Provide the [x, y] coordinate of the cell's center where the given text is located.  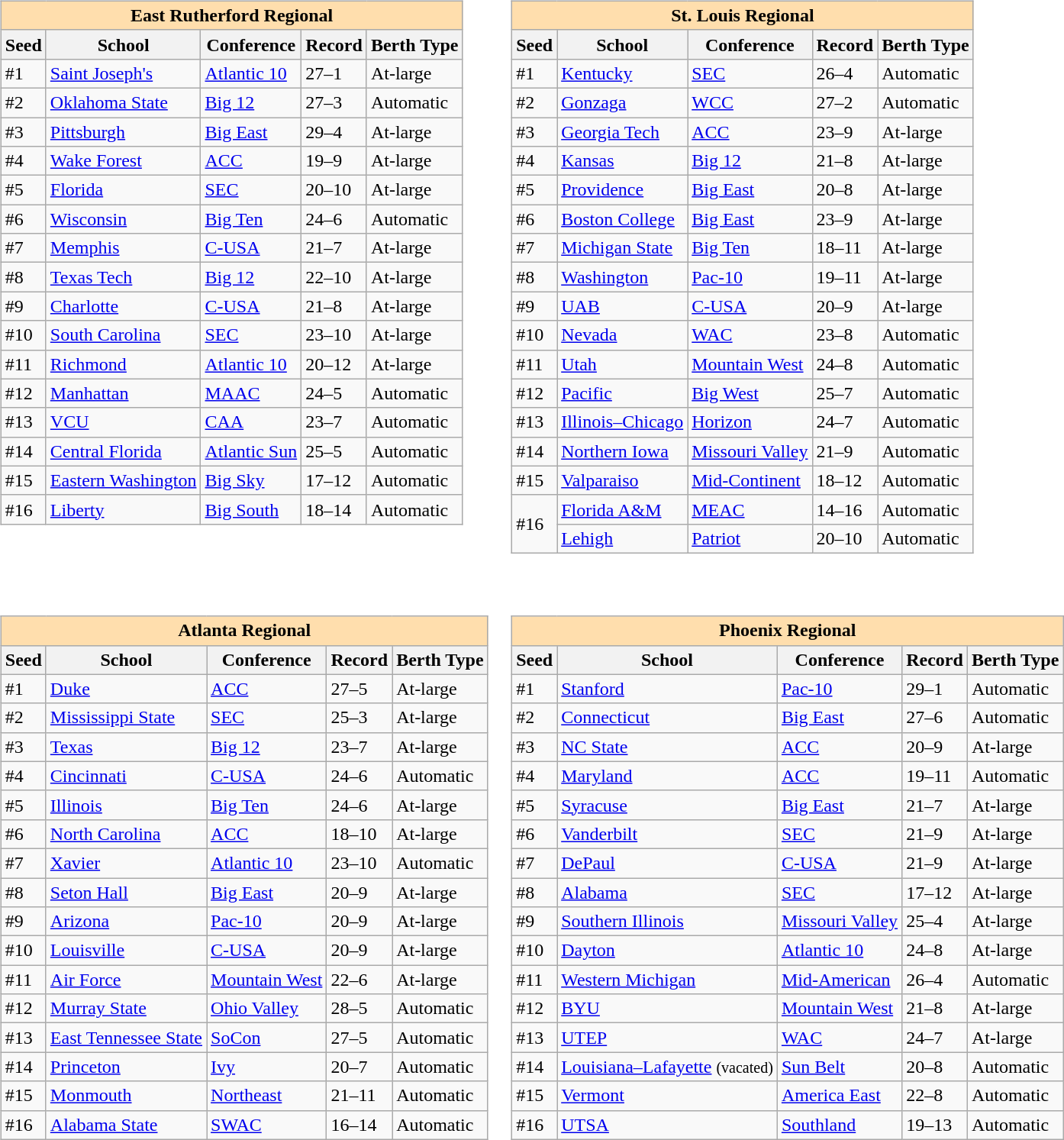
Wake Forest [124, 161]
Eastern Washington [124, 480]
Vermont [667, 1096]
Xavier [126, 863]
Sun Belt [840, 1067]
Georgia Tech [623, 132]
Vanderbilt [667, 834]
Florida A&M [623, 509]
22–8 [935, 1096]
Murray State [126, 1009]
Mississippi State [126, 718]
24–5 [334, 393]
Arizona [126, 922]
CAA [251, 422]
Louisiana–Lafayette (vacated) [667, 1067]
UTSA [667, 1125]
Big Sky [251, 480]
Patriot [750, 538]
20–7 [360, 1067]
Big South [251, 509]
Cincinnati [126, 776]
Charlotte [124, 306]
19–13 [935, 1125]
North Carolina [126, 834]
Manhattan [124, 393]
DePaul [667, 863]
Maryland [667, 776]
Syracuse [667, 805]
Illinois–Chicago [623, 422]
Kentucky [623, 73]
16–14 [360, 1125]
27–6 [935, 718]
BYU [667, 1009]
SoCon [267, 1038]
Oklahoma State [124, 102]
Louisville [126, 951]
18–12 [845, 480]
27–2 [845, 102]
UAB [623, 306]
27–1 [334, 73]
Illinois [126, 805]
23–8 [845, 335]
Saint Joseph's [124, 73]
Michigan State [623, 248]
NC State [667, 747]
25–5 [334, 451]
St. Louis Regional [743, 15]
Southern Illinois [667, 922]
Monmouth [126, 1096]
Ohio Valley [267, 1009]
22–6 [360, 980]
Boston College [623, 219]
MAAC [251, 393]
Seton Hall [126, 893]
Connecticut [667, 718]
Northern Iowa [623, 451]
SWAC [267, 1125]
Alabama [667, 893]
25–4 [935, 922]
UTEP [667, 1038]
18–10 [360, 834]
Mid-American [840, 980]
Alabama State [126, 1125]
Northeast [267, 1096]
Utah [623, 364]
VCU [124, 422]
Princeton [126, 1067]
Wisconsin [124, 219]
20–12 [334, 364]
Pittsburgh [124, 132]
Mid-Continent [750, 480]
Lehigh [623, 538]
Horizon [750, 422]
29–4 [334, 132]
25–3 [360, 718]
Western Michigan [667, 980]
Pacific [623, 393]
Memphis [124, 248]
Atlantic Sun [251, 451]
Washington [623, 277]
Duke [126, 689]
Stanford [667, 689]
WCC [750, 102]
19–9 [334, 161]
Central Florida [124, 451]
Big West [750, 393]
Florida [124, 190]
18–11 [845, 248]
Southland [840, 1125]
Providence [623, 190]
Richmond [124, 364]
Phoenix Regional [788, 631]
East Tennessee State [126, 1038]
Nevada [623, 335]
18–14 [334, 509]
Valparaiso [623, 480]
Liberty [124, 509]
MEAC [750, 509]
Gonzaga [623, 102]
Ivy [267, 1067]
South Carolina [124, 335]
Texas [126, 747]
22–10 [334, 277]
14–16 [845, 509]
25–7 [845, 393]
America East [840, 1096]
Dayton [667, 951]
Texas Tech [124, 277]
28–5 [360, 1009]
East Rutherford Regional [232, 15]
Atlanta Regional [244, 631]
21–11 [360, 1096]
Kansas [623, 161]
29–1 [935, 689]
27–3 [334, 102]
Air Force [126, 980]
